Scan for the cell matching the given text and deliver its (x, y) coordinate at center. 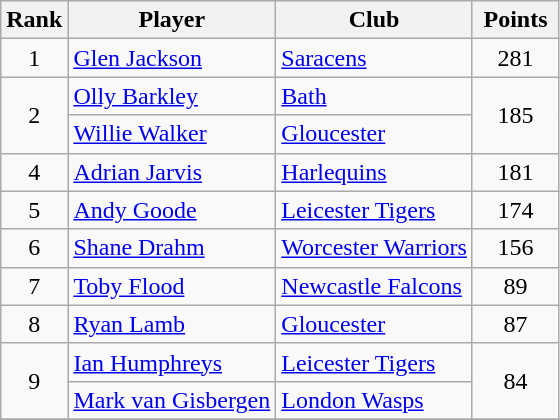
Bath (374, 96)
Mark van Gisbergen (172, 400)
9 (34, 381)
Adrian Jarvis (172, 172)
Player (172, 20)
Club (374, 20)
174 (515, 210)
4 (34, 172)
8 (34, 324)
185 (515, 115)
281 (515, 58)
Andy Goode (172, 210)
Toby Flood (172, 286)
6 (34, 248)
156 (515, 248)
Ian Humphreys (172, 362)
Harlequins (374, 172)
2 (34, 115)
Newcastle Falcons (374, 286)
181 (515, 172)
Points (515, 20)
London Wasps (374, 400)
87 (515, 324)
Willie Walker (172, 134)
Shane Drahm (172, 248)
84 (515, 381)
7 (34, 286)
Worcester Warriors (374, 248)
89 (515, 286)
Ryan Lamb (172, 324)
Glen Jackson (172, 58)
5 (34, 210)
Olly Barkley (172, 96)
Saracens (374, 58)
Rank (34, 20)
1 (34, 58)
